Scan for the cell matching the given text and deliver its (X, Y) coordinate at center. 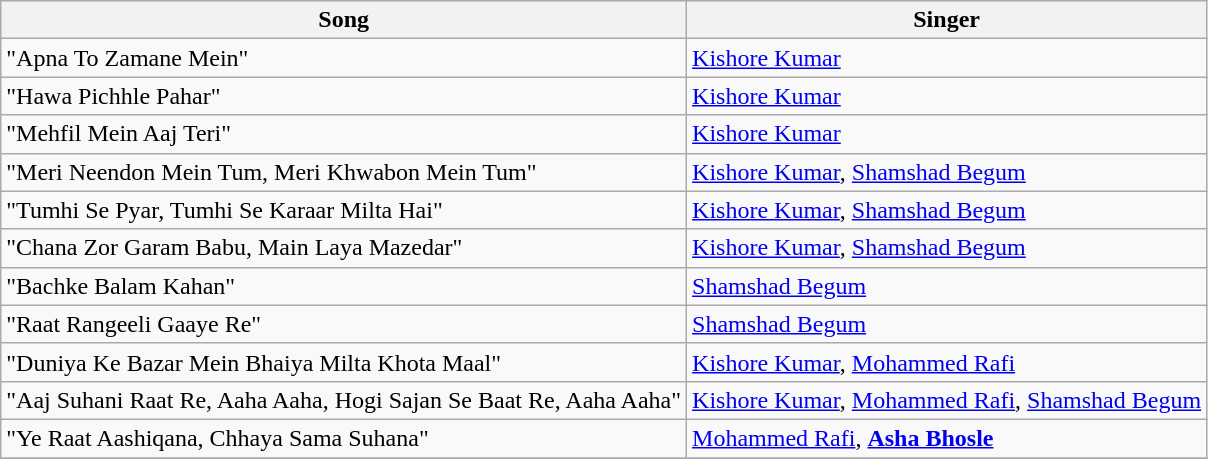
"Duniya Ke Bazar Mein Bhaiya Milta Khota Maal" (344, 362)
"Hawa Pichhle Pahar" (344, 96)
"Meri Neendon Mein Tum, Meri Khwabon Mein Tum" (344, 172)
"Ye Raat Aashiqana, Chhaya Sama Suhana" (344, 438)
Kishore Kumar, Mohammed Rafi (947, 362)
"Apna To Zamane Mein" (344, 58)
"Raat Rangeeli Gaaye Re" (344, 324)
Mohammed Rafi, Asha Bhosle (947, 438)
"Tumhi Se Pyar, Tumhi Se Karaar Milta Hai" (344, 210)
"Bachke Balam Kahan" (344, 286)
Song (344, 20)
"Aaj Suhani Raat Re, Aaha Aaha, Hogi Sajan Se Baat Re, Aaha Aaha" (344, 400)
"Chana Zor Garam Babu, Main Laya Mazedar" (344, 248)
Singer (947, 20)
"Mehfil Mein Aaj Teri" (344, 134)
Kishore Kumar, Mohammed Rafi, Shamshad Begum (947, 400)
